Return the [x, y] coordinate for the center point of the cell that contains the specified text.  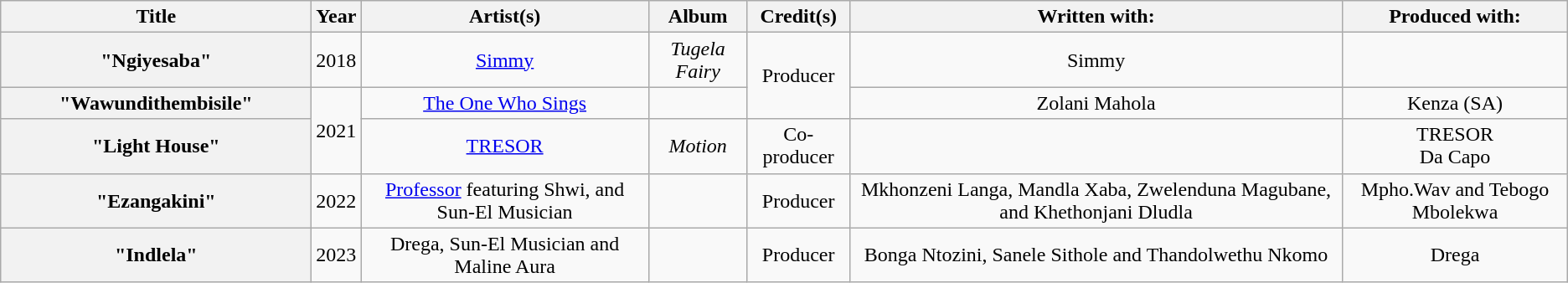
"Ezangakini" [156, 201]
TRESORDa Capo [1456, 146]
Drega, Sun-El Musician and Maline Aura [504, 255]
Drega [1456, 255]
2021 [337, 131]
Tugela Fairy [698, 60]
Kenza (SA) [1456, 103]
2022 [337, 201]
Motion [698, 146]
Written with: [1096, 17]
"Light House" [156, 146]
2023 [337, 255]
Year [337, 17]
Album [698, 17]
"Ngiyesaba" [156, 60]
Mpho.Wav and Tebogo Mbolekwa [1456, 201]
Bonga Ntozini, Sanele Sithole and Thandolwethu Nkomo [1096, 255]
Title [156, 17]
2018 [337, 60]
TRESOR [504, 146]
The One Who Sings [504, 103]
"Wawundithembisile" [156, 103]
Artist(s) [504, 17]
Mkhonzeni Langa, Mandla Xaba, Zwelenduna Magubane, and Khethonjani Dludla [1096, 201]
Credit(s) [798, 17]
"Indlela" [156, 255]
Zolani Mahola [1096, 103]
Co-producer [798, 146]
Produced with: [1456, 17]
Professor featuring Shwi, and Sun-El Musician [504, 201]
